Pinpoint the cell where the given text exists, returning its [x, y] midpoint coordinate. 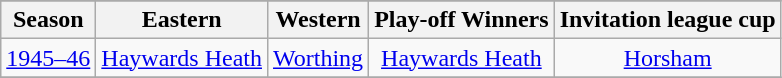
Eastern [182, 20]
Horsham [668, 58]
Western [318, 20]
Season [48, 20]
1945–46 [48, 58]
Invitation league cup [668, 20]
Play-off Winners [462, 20]
Worthing [318, 58]
